Find where the given text appears and provide that cell's center as (X, Y) coordinate. 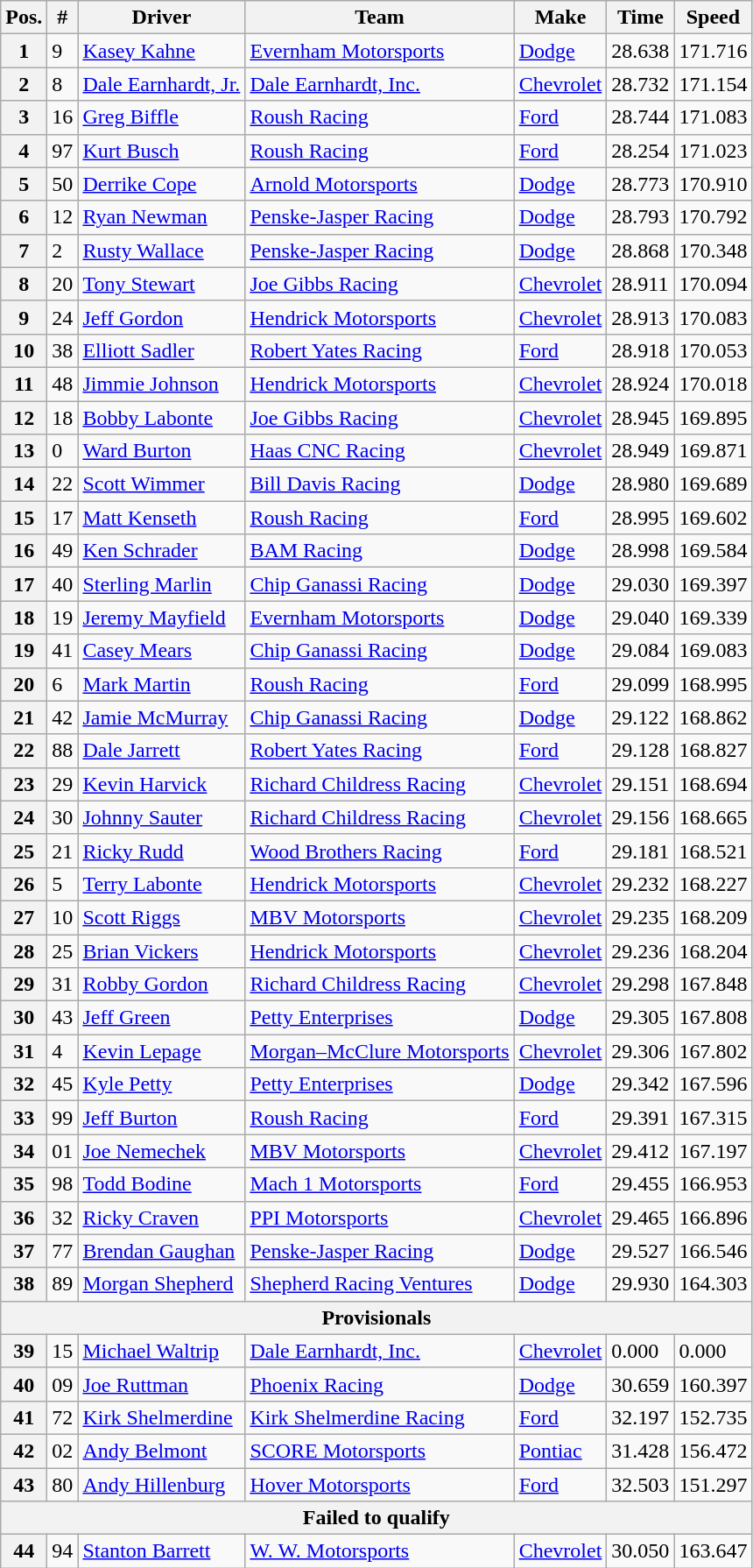
Joe Ruttman (161, 1384)
Stanton Barrett (161, 1551)
26 (25, 884)
Failed to qualify (376, 1518)
29.232 (641, 884)
Provisionals (376, 1317)
Time (641, 18)
Team (380, 18)
167.848 (713, 985)
Jeremy Mayfield (161, 618)
23 (25, 784)
3 (25, 117)
50 (63, 184)
29.235 (641, 917)
W. W. Motorsports (380, 1551)
Kyle Petty (161, 1084)
33 (25, 1118)
Sterling Marlin (161, 584)
152.735 (713, 1417)
30.050 (641, 1551)
27 (25, 917)
169.689 (713, 484)
168.995 (713, 684)
170.792 (713, 217)
Tony Stewart (161, 284)
170.910 (713, 184)
Dale Jarrett (161, 751)
Hover Motorsports (380, 1485)
Joe Nemechek (161, 1151)
167.808 (713, 1018)
09 (63, 1384)
29.527 (641, 1251)
Kirk Shelmerdine (161, 1417)
Michael Waltrip (161, 1351)
Rusty Wallace (161, 251)
160.397 (713, 1384)
Pos. (25, 18)
Make (560, 18)
99 (63, 1118)
28.945 (641, 418)
Brendan Gaughan (161, 1251)
167.596 (713, 1084)
Andy Hillenburg (161, 1485)
28.732 (641, 84)
28.911 (641, 284)
28.918 (641, 350)
Pontiac (560, 1451)
Driver (161, 18)
32.197 (641, 1417)
02 (63, 1451)
164.303 (713, 1284)
28 (25, 950)
Morgan Shepherd (161, 1284)
168.827 (713, 751)
Kevin Harvick (161, 784)
28.998 (641, 551)
168.227 (713, 884)
169.339 (713, 618)
# (63, 18)
Dale Earnhardt, Jr. (161, 84)
Ken Schrader (161, 551)
169.397 (713, 584)
169.083 (713, 651)
168.862 (713, 717)
97 (63, 151)
94 (63, 1551)
170.083 (713, 317)
Speed (713, 18)
11 (25, 384)
171.023 (713, 151)
Ricky Rudd (161, 851)
32.503 (641, 1485)
Haas CNC Racing (380, 451)
29.412 (641, 1151)
29.040 (641, 618)
SCORE Motorsports (380, 1451)
171.083 (713, 117)
72 (63, 1417)
89 (63, 1284)
01 (63, 1151)
28.773 (641, 184)
Scott Wimmer (161, 484)
29.306 (641, 1051)
14 (25, 484)
Shepherd Racing Ventures (380, 1284)
Ricky Craven (161, 1218)
Jeff Gordon (161, 317)
169.584 (713, 551)
29.156 (641, 817)
39 (25, 1351)
Wood Brothers Racing (380, 851)
PPI Motorsports (380, 1218)
44 (25, 1551)
Casey Mears (161, 651)
166.896 (713, 1218)
170.094 (713, 284)
36 (25, 1218)
1 (25, 51)
Robby Gordon (161, 985)
29.084 (641, 651)
28.949 (641, 451)
Andy Belmont (161, 1451)
34 (25, 1151)
29.151 (641, 784)
BAM Racing (380, 551)
Ward Burton (161, 451)
29.465 (641, 1218)
Todd Bodine (161, 1184)
169.871 (713, 451)
28.913 (641, 317)
28.995 (641, 518)
Kurt Busch (161, 151)
Scott Riggs (161, 917)
28.793 (641, 217)
28.638 (641, 51)
Jimmie Johnson (161, 384)
Morgan–McClure Motorsports (380, 1051)
28.868 (641, 251)
Bobby Labonte (161, 418)
171.154 (713, 84)
168.209 (713, 917)
170.348 (713, 251)
7 (25, 251)
29.455 (641, 1184)
Matt Kenseth (161, 518)
49 (63, 551)
169.895 (713, 418)
168.665 (713, 817)
48 (63, 384)
88 (63, 751)
166.546 (713, 1251)
31.428 (641, 1451)
Brian Vickers (161, 950)
37 (25, 1251)
28.254 (641, 151)
29.298 (641, 985)
28.980 (641, 484)
29.099 (641, 684)
170.018 (713, 384)
Jamie McMurray (161, 717)
Ryan Newman (161, 217)
29.128 (641, 751)
29.181 (641, 851)
170.053 (713, 350)
166.953 (713, 1184)
168.521 (713, 851)
168.204 (713, 950)
45 (63, 1084)
98 (63, 1184)
167.315 (713, 1118)
Arnold Motorsports (380, 184)
29.236 (641, 950)
Jeff Burton (161, 1118)
30.659 (641, 1384)
Jeff Green (161, 1018)
Kasey Kahne (161, 51)
Terry Labonte (161, 884)
151.297 (713, 1485)
28.744 (641, 117)
Mark Martin (161, 684)
Kirk Shelmerdine Racing (380, 1417)
Mach 1 Motorsports (380, 1184)
29.122 (641, 717)
28.924 (641, 384)
29.391 (641, 1118)
Bill Davis Racing (380, 484)
167.197 (713, 1151)
Phoenix Racing (380, 1384)
29.342 (641, 1084)
77 (63, 1251)
80 (63, 1485)
Johnny Sauter (161, 817)
Kevin Lepage (161, 1051)
Derrike Cope (161, 184)
168.694 (713, 784)
13 (25, 451)
169.602 (713, 518)
156.472 (713, 1451)
35 (25, 1184)
29.305 (641, 1018)
29.930 (641, 1284)
29.030 (641, 584)
0 (63, 451)
163.647 (713, 1551)
Elliott Sadler (161, 350)
167.802 (713, 1051)
171.716 (713, 51)
Greg Biffle (161, 117)
